Provide the [X, Y] coordinate of the cell's center where the given text is located.  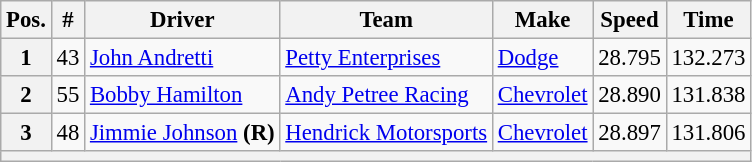
28.795 [630, 58]
28.897 [630, 133]
Hendrick Motorsports [386, 133]
John Andretti [182, 58]
# [68, 20]
3 [26, 133]
131.838 [708, 95]
Petty Enterprises [386, 58]
Jimmie Johnson (R) [182, 133]
48 [68, 133]
43 [68, 58]
Make [542, 20]
55 [68, 95]
Speed [630, 20]
28.890 [630, 95]
131.806 [708, 133]
Team [386, 20]
2 [26, 95]
Pos. [26, 20]
Time [708, 20]
1 [26, 58]
Andy Petree Racing [386, 95]
Dodge [542, 58]
Bobby Hamilton [182, 95]
132.273 [708, 58]
Driver [182, 20]
